Scan for the cell matching the given text and deliver its [X, Y] coordinate at center. 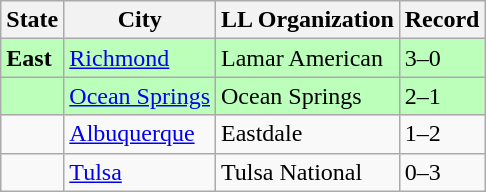
1–2 [442, 134]
Tulsa National [308, 172]
Albuquerque [140, 134]
Tulsa [140, 172]
East [32, 58]
Richmond [140, 58]
3–0 [442, 58]
State [32, 20]
2–1 [442, 96]
Eastdale [308, 134]
LL Organization [308, 20]
City [140, 20]
Lamar American [308, 58]
Record [442, 20]
0–3 [442, 172]
